Output the (x, y) coordinate of the center of the cell containing the given text.  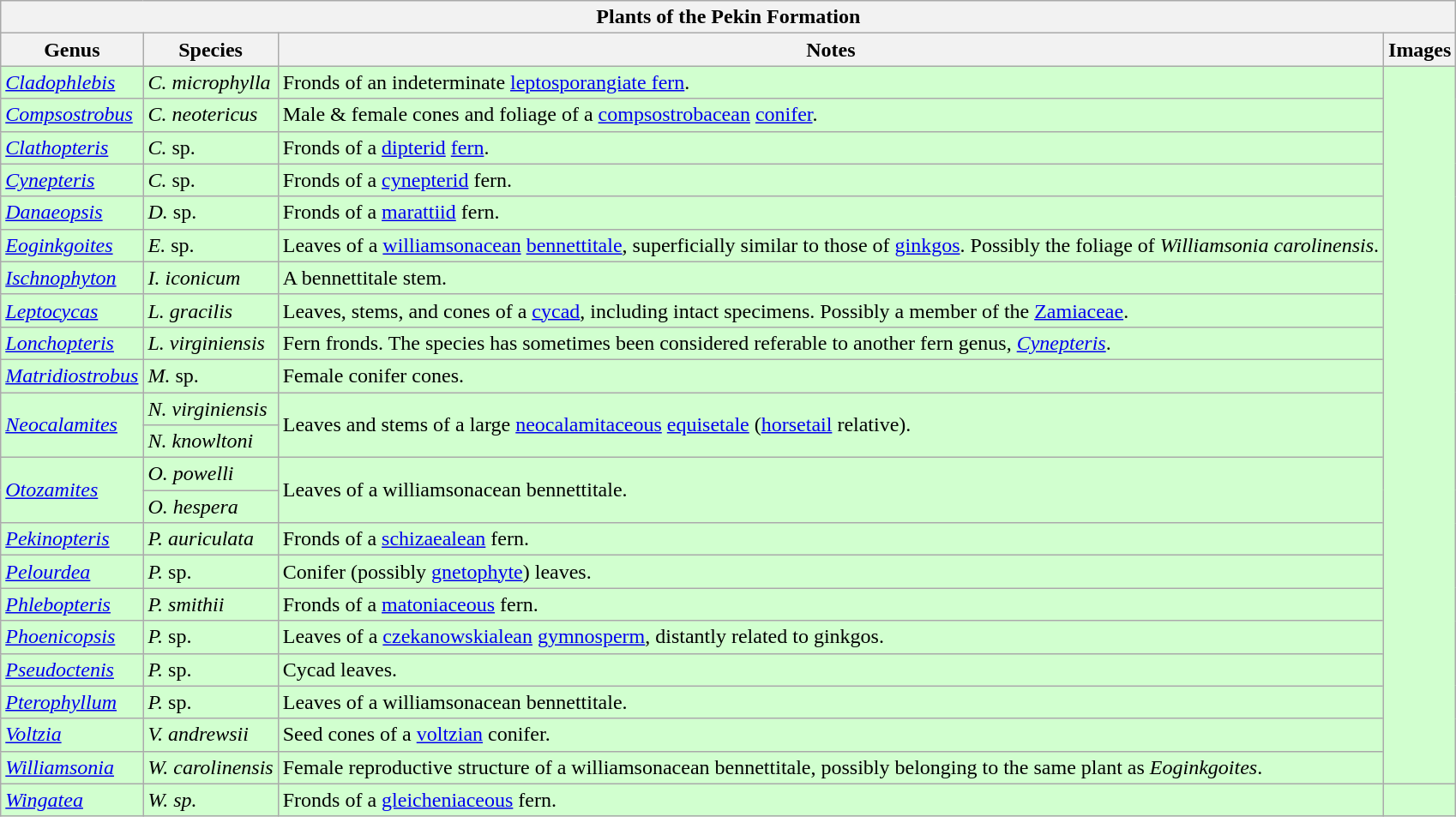
Pelourdea (72, 572)
Fronds of a schizaealean fern. (830, 539)
Cladophlebis (72, 82)
I. iconicum (211, 278)
Fronds of a marattiid fern. (830, 213)
Fronds of a gleicheniaceous fern. (830, 800)
Leaves and stems of a large neocalamitaceous equisetale (horsetail relative). (830, 425)
Neocalamites (72, 425)
P. smithii (211, 604)
Images (1420, 50)
Female reproductive structure of a williamsonacean bennettitale, possibly belonging to the same plant as Eoginkgoites. (830, 767)
Danaeopsis (72, 213)
Otozamites (72, 490)
Plants of the Pekin Formation (729, 17)
C. neotericus (211, 115)
O. hespera (211, 507)
Matridiostrobus (72, 375)
E. sp. (211, 245)
C. microphylla (211, 82)
P. auriculata (211, 539)
Voltzia (72, 735)
Leaves, stems, and cones of a cycad, including intact specimens. Possibly a member of the Zamiaceae. (830, 310)
D. sp. (211, 213)
A bennettitale stem. (830, 278)
Leptocycas (72, 310)
Male & female cones and foliage of a compsostrobacean conifer. (830, 115)
Fern fronds. The species has sometimes been considered referable to another fern genus, Cynepteris. (830, 343)
Phlebopteris (72, 604)
Fronds of an indeterminate leptosporangiate fern. (830, 82)
Female conifer cones. (830, 375)
W. sp. (211, 800)
Cynepteris (72, 180)
Clathopteris (72, 147)
Species (211, 50)
Conifer (possibly gnetophyte) leaves. (830, 572)
V. andrewsii (211, 735)
W. carolinensis (211, 767)
Eoginkgoites (72, 245)
Compsostrobus (72, 115)
Fronds of a matoniaceous fern. (830, 604)
Seed cones of a voltzian conifer. (830, 735)
Wingatea (72, 800)
N. knowltoni (211, 442)
Leaves of a czekanowskialean gymnosperm, distantly related to ginkgos. (830, 637)
Fronds of a cynepterid fern. (830, 180)
Pseudoctenis (72, 670)
Pekinopteris (72, 539)
Ischnophyton (72, 278)
Leaves of a williamsonacean bennettitale, superficially similar to those of ginkgos. Possibly the foliage of Williamsonia carolinensis. (830, 245)
Genus (72, 50)
Lonchopteris (72, 343)
Notes (830, 50)
L. virginiensis (211, 343)
Fronds of a dipterid fern. (830, 147)
Pterophyllum (72, 702)
Phoenicopsis (72, 637)
L. gracilis (211, 310)
N. virginiensis (211, 409)
Williamsonia (72, 767)
Cycad leaves. (830, 670)
M. sp. (211, 375)
O. powelli (211, 474)
